Pinpoint the cell where the given text exists, returning its [X, Y] midpoint coordinate. 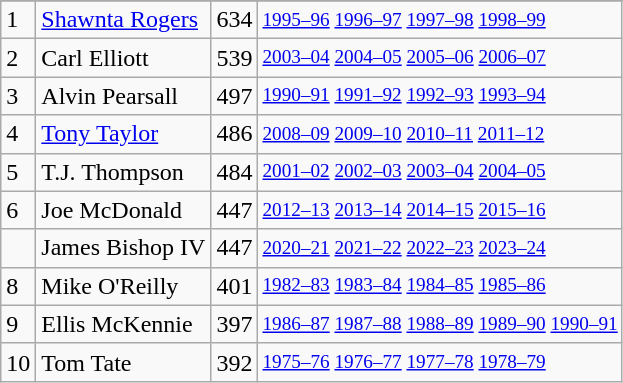
497 [234, 96]
2008–09 2009–10 2010–11 2011–12 [440, 134]
1986–87 1987–88 1988–89 1989–90 1990–91 [440, 324]
1 [18, 20]
Alvin Pearsall [124, 96]
484 [234, 172]
10 [18, 362]
9 [18, 324]
2003–04 2004–05 2005–06 2006–07 [440, 58]
539 [234, 58]
486 [234, 134]
Tony Taylor [124, 134]
8 [18, 286]
Carl Elliott [124, 58]
634 [234, 20]
3 [18, 96]
2 [18, 58]
1990–91 1991–92 1992–93 1993–94 [440, 96]
397 [234, 324]
Tom Tate [124, 362]
2012–13 2013–14 2014–15 2015–16 [440, 210]
Mike O'Reilly [124, 286]
1975–76 1976–77 1977–78 1978–79 [440, 362]
392 [234, 362]
1995–96 1996–97 1997–98 1998–99 [440, 20]
Shawnta Rogers [124, 20]
6 [18, 210]
401 [234, 286]
2001–02 2002–03 2003–04 2004–05 [440, 172]
James Bishop IV [124, 248]
T.J. Thompson [124, 172]
5 [18, 172]
4 [18, 134]
Ellis McKennie [124, 324]
2020–21 2021–22 2022–23 2023–24 [440, 248]
Joe McDonald [124, 210]
1982–83 1983–84 1984–85 1985–86 [440, 286]
